Provide the (x, y) coordinate of the cell's center where the given text is located.  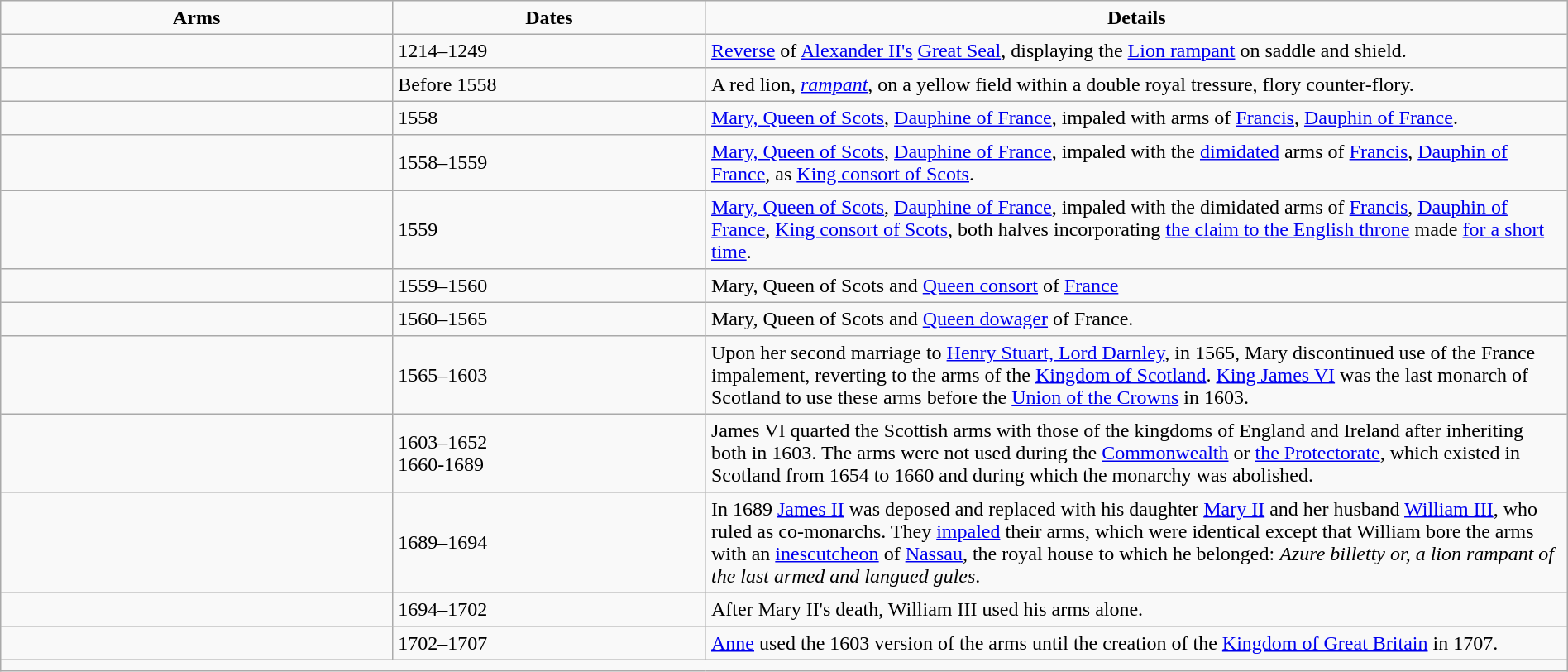
Arms (197, 17)
Mary, Queen of Scots and Queen consort of France (1136, 286)
Reverse of Alexander II's Great Seal, displaying the Lion rampant on saddle and shield. (1136, 50)
Dates (549, 17)
Details (1136, 17)
Mary, Queen of Scots, Dauphine of France, impaled with the dimidated arms of Francis, Dauphin of France, as King consort of Scots. (1136, 163)
1702–1707 (549, 643)
1559–1560 (549, 286)
1603–16521660-1689 (549, 453)
1559 (549, 229)
1558–1559 (549, 163)
After Mary II's death, William III used his arms alone. (1136, 609)
Anne used the 1603 version of the arms until the creation of the Kingdom of Great Britain in 1707. (1136, 643)
1694–1702 (549, 609)
Mary, Queen of Scots and Queen dowager of France. (1136, 319)
1689–1694 (549, 543)
1214–1249 (549, 50)
A red lion, rampant, on a yellow field within a double royal tressure, flory counter-flory. (1136, 84)
1560–1565 (549, 319)
1565–1603 (549, 375)
1558 (549, 118)
Mary, Queen of Scots, Dauphine of France, impaled with arms of Francis, Dauphin of France. (1136, 118)
Before 1558 (549, 84)
